Scan for the cell matching the given text and deliver its [X, Y] coordinate at center. 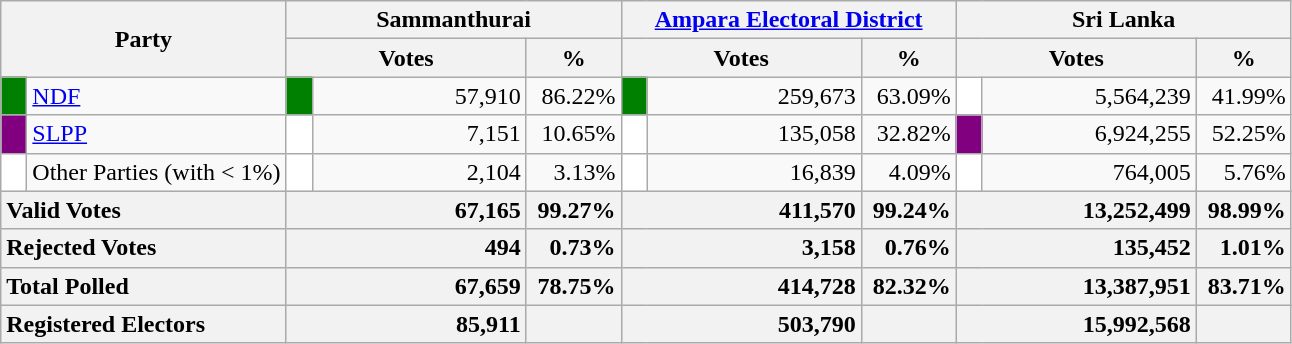
Sammanthurai [454, 20]
Rejected Votes [144, 248]
99.27% [574, 210]
78.75% [574, 286]
2,104 [419, 172]
SLPP [156, 134]
414,728 [741, 286]
135,452 [1076, 248]
764,005 [1089, 172]
3,158 [741, 248]
83.71% [1244, 286]
41.99% [1244, 96]
10.65% [574, 134]
Ampara Electoral District [788, 20]
15,992,568 [1076, 324]
13,252,499 [1076, 210]
7,151 [419, 134]
Other Parties (with < 1%) [156, 172]
494 [406, 248]
86.22% [574, 96]
52.25% [1244, 134]
1.01% [1244, 248]
0.73% [574, 248]
32.82% [908, 134]
63.09% [908, 96]
82.32% [908, 286]
57,910 [419, 96]
67,165 [406, 210]
0.76% [908, 248]
411,570 [741, 210]
Registered Electors [144, 324]
Sri Lanka [1124, 20]
503,790 [741, 324]
Total Polled [144, 286]
99.24% [908, 210]
98.99% [1244, 210]
13,387,951 [1076, 286]
5.76% [1244, 172]
135,058 [754, 134]
67,659 [406, 286]
16,839 [754, 172]
NDF [156, 96]
85,911 [406, 324]
3.13% [574, 172]
259,673 [754, 96]
Valid Votes [144, 210]
5,564,239 [1089, 96]
4.09% [908, 172]
Party [144, 39]
6,924,255 [1089, 134]
